From the cell containing the given text, extract its center point as (x, y) coordinate. 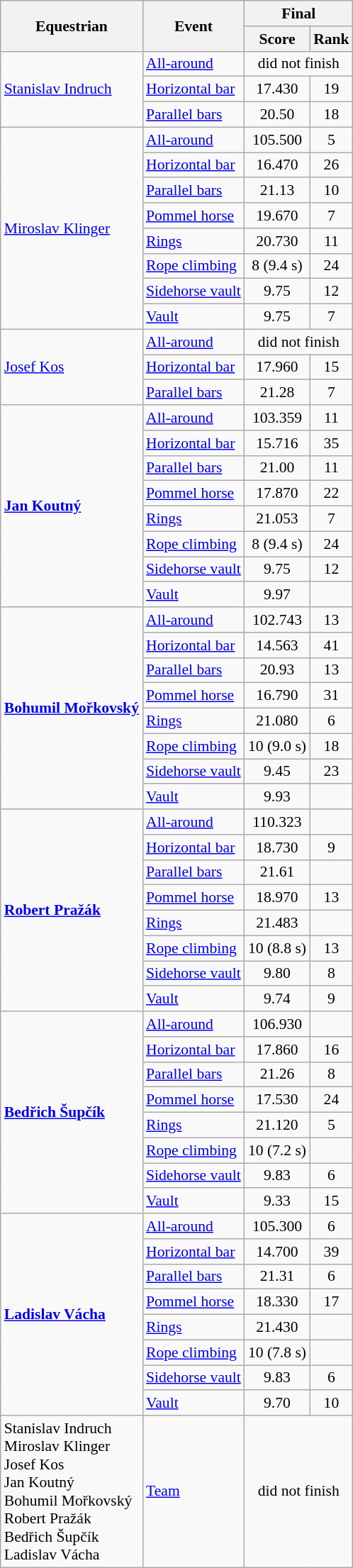
21.28 (277, 393)
16.790 (277, 696)
10 (7.2 s) (277, 1150)
Score (277, 39)
14.700 (277, 1252)
39 (332, 1252)
21.00 (277, 468)
9.33 (277, 1201)
19 (332, 89)
102.743 (277, 620)
10 (8.8 s) (277, 948)
9.80 (277, 974)
17.860 (277, 1050)
Miroslav Klinger (72, 228)
20.93 (277, 670)
9.74 (277, 999)
35 (332, 443)
9.45 (277, 772)
20.50 (277, 115)
21.483 (277, 923)
41 (332, 645)
18.730 (277, 847)
Stanislav Indruch (72, 89)
21.120 (277, 1125)
Ladislav Vácha (72, 1315)
16 (332, 1050)
105.300 (277, 1226)
Equestrian (72, 26)
21.26 (277, 1074)
16.470 (277, 165)
31 (332, 696)
Event (194, 26)
18.970 (277, 898)
26 (332, 165)
15.716 (277, 443)
21.31 (277, 1277)
Robert Pražák (72, 911)
14.563 (277, 645)
9.97 (277, 595)
17 (332, 1302)
23 (332, 772)
Team (194, 1491)
110.323 (277, 822)
9.70 (277, 1403)
Bohumil Mořkovský (72, 708)
21.61 (277, 872)
21.053 (277, 519)
106.930 (277, 1024)
17.530 (277, 1100)
Josef Kos (72, 367)
Final (299, 13)
Bedřich Šupčík (72, 1112)
17.960 (277, 367)
22 (332, 494)
103.359 (277, 418)
21.13 (277, 191)
20.730 (277, 241)
Rank (332, 39)
17.870 (277, 494)
18.330 (277, 1302)
105.500 (277, 140)
10 (9.0 s) (277, 746)
17.430 (277, 89)
19.670 (277, 216)
Jan Koutný (72, 506)
21.430 (277, 1328)
9.93 (277, 797)
Stanislav Indruch Miroslav Klinger Josef Kos Jan Koutný Bohumil Mořkovský Robert Pražák Bedřich Šupčík Ladislav Vácha (72, 1491)
10 (7.8 s) (277, 1352)
21.080 (277, 721)
